Identify which cell holds the provided text, then report its (X, Y) central coordinate. 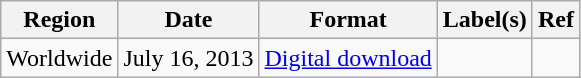
July 16, 2013 (188, 58)
Digital download (348, 58)
Label(s) (484, 20)
Worldwide (60, 58)
Date (188, 20)
Region (60, 20)
Ref (556, 20)
Format (348, 20)
